Identify which cell holds the provided text, then report its [x, y] central coordinate. 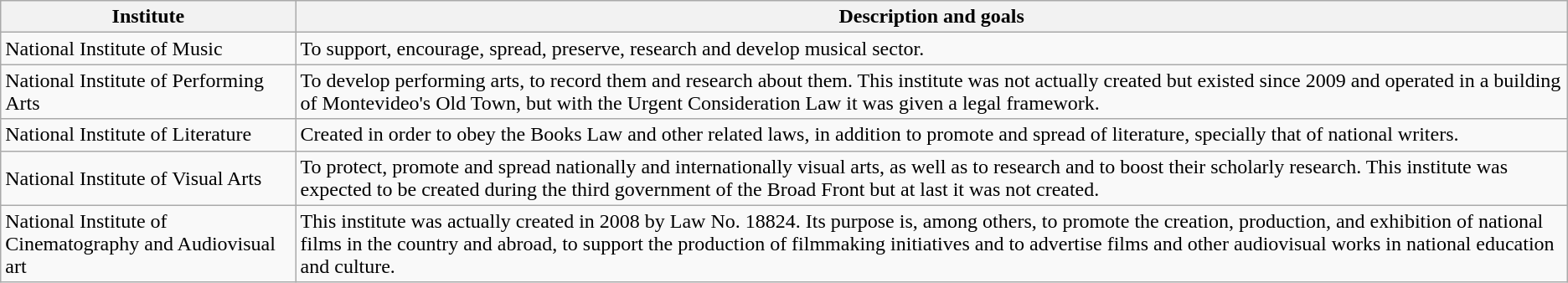
National Institute of Music [148, 49]
National Institute of Visual Arts [148, 178]
Institute [148, 17]
National Institute of Cinematography and Audiovisual art [148, 244]
National Institute of Performing Arts [148, 92]
Description and goals [931, 17]
To support, encourage, spread, preserve, research and develop musical sector. [931, 49]
National Institute of Literature [148, 135]
Created in order to obey the Books Law and other related laws, in addition to promote and spread of literature, specially that of national writers. [931, 135]
